Scan for the cell matching the given text and deliver its (X, Y) coordinate at center. 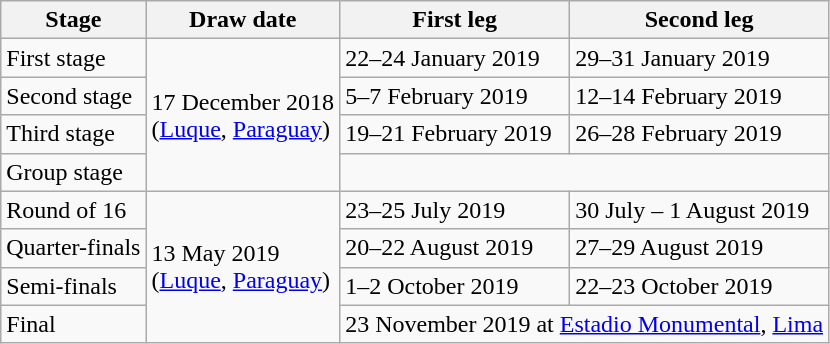
Group stage (74, 172)
Second stage (74, 96)
23–25 July 2019 (455, 210)
Quarter-finals (74, 248)
27–29 August 2019 (700, 248)
22–23 October 2019 (700, 286)
19–21 February 2019 (455, 134)
20–22 August 2019 (455, 248)
Draw date (243, 20)
5–7 February 2019 (455, 96)
26–28 February 2019 (700, 134)
12–14 February 2019 (700, 96)
30 July – 1 August 2019 (700, 210)
Final (74, 324)
Stage (74, 20)
17 December 2018(Luque, Paraguay) (243, 115)
First stage (74, 58)
29–31 January 2019 (700, 58)
Semi-finals (74, 286)
22–24 January 2019 (455, 58)
Third stage (74, 134)
Round of 16 (74, 210)
First leg (455, 20)
13 May 2019(Luque, Paraguay) (243, 267)
Second leg (700, 20)
1–2 October 2019 (455, 286)
23 November 2019 at Estadio Monumental, Lima (584, 324)
